From the cell containing the given text, extract its center point as (X, Y) coordinate. 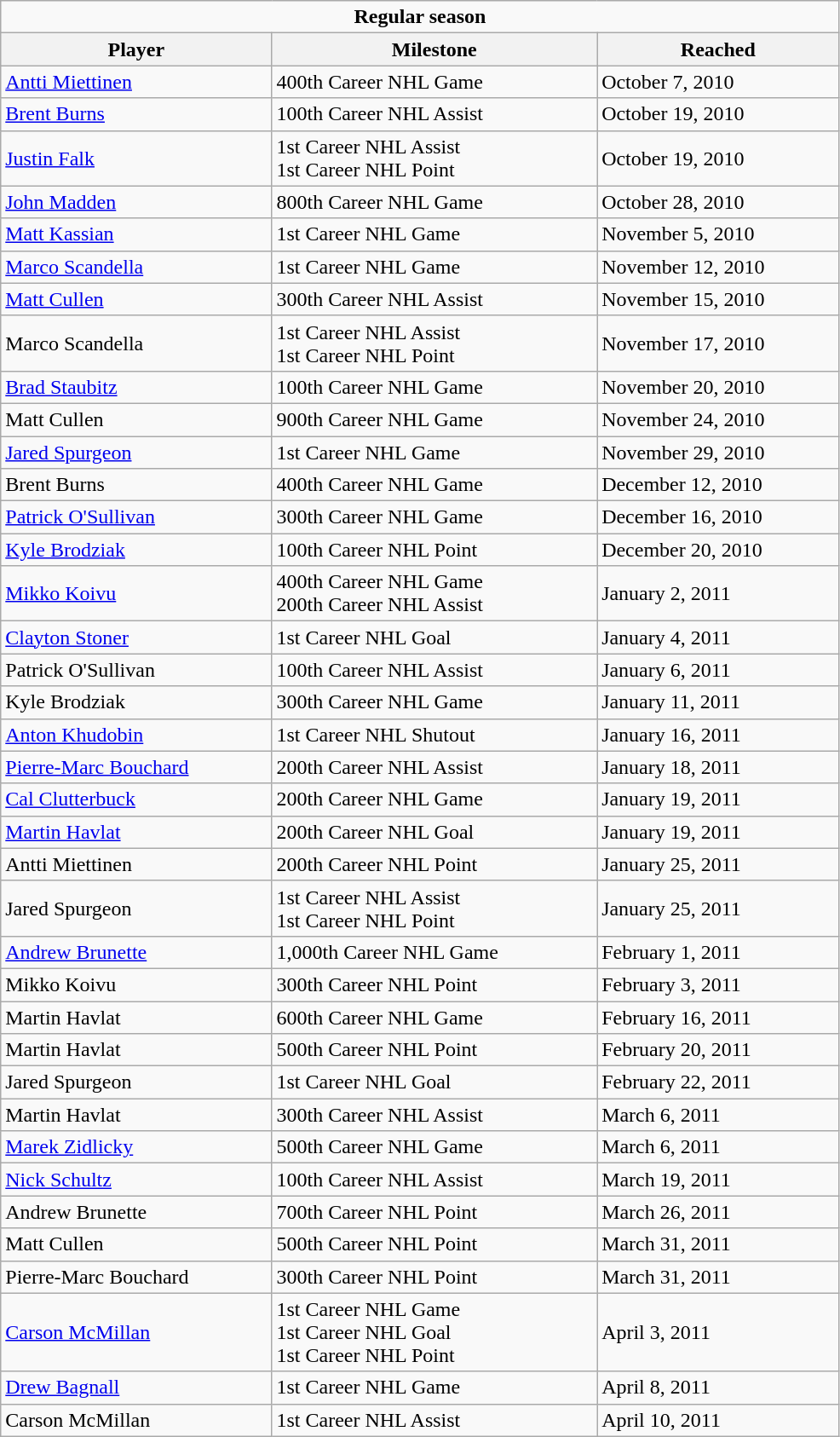
October 7, 2010 (719, 82)
Nick Schultz (136, 1180)
600th Career NHL Game (434, 1017)
February 20, 2011 (719, 1050)
December 20, 2010 (719, 550)
December 16, 2010 (719, 517)
Clayton Stoner (136, 638)
April 10, 2011 (719, 1420)
Marek Zidlicky (136, 1147)
John Madden (136, 202)
100th Career NHL Game (434, 387)
November 29, 2010 (719, 453)
200th Career NHL Assist (434, 767)
March 26, 2011 (719, 1212)
Regular season (420, 17)
January 6, 2011 (719, 670)
November 24, 2010 (719, 419)
700th Career NHL Point (434, 1212)
Cal Clutterbuck (136, 799)
March 19, 2011 (719, 1180)
400th Career NHL Game200th Career NHL Assist (434, 593)
Anton Khudobin (136, 735)
Player (136, 49)
Brad Staubitz (136, 387)
December 12, 2010 (719, 485)
February 3, 2011 (719, 984)
Milestone (434, 49)
200th Career NHL Game (434, 799)
November 20, 2010 (719, 387)
Reached (719, 49)
January 16, 2011 (719, 735)
January 11, 2011 (719, 702)
October 28, 2010 (719, 202)
800th Career NHL Game (434, 202)
1st Career NHL Shutout (434, 735)
February 1, 2011 (719, 952)
200th Career NHL Point (434, 864)
500th Career NHL Game (434, 1147)
November 17, 2010 (719, 343)
100th Career NHL Point (434, 550)
900th Career NHL Game (434, 419)
Drew Bagnall (136, 1388)
200th Career NHL Goal (434, 832)
Matt Kassian (136, 234)
November 12, 2010 (719, 267)
Justin Falk (136, 159)
February 16, 2011 (719, 1017)
November 15, 2010 (719, 299)
1,000th Career NHL Game (434, 952)
January 2, 2011 (719, 593)
April 3, 2011 (719, 1332)
1st Career NHL Game1st Career NHL Goal1st Career NHL Point (434, 1332)
1st Career NHL Assist (434, 1420)
April 8, 2011 (719, 1388)
January 4, 2011 (719, 638)
February 22, 2011 (719, 1082)
November 5, 2010 (719, 234)
January 18, 2011 (719, 767)
